Determine the (X, Y) coordinate at the center of the cell enclosing the given text.  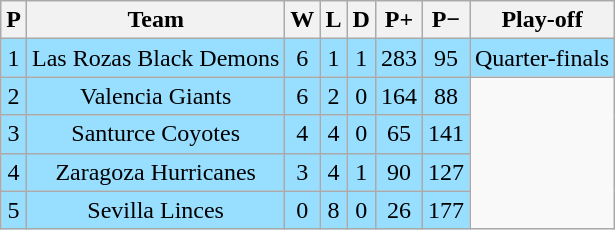
Team (155, 20)
P (14, 20)
D (361, 20)
L (334, 20)
Las Rozas Black Demons (155, 58)
W (302, 20)
P+ (398, 20)
Quarter-finals (542, 58)
Valencia Giants (155, 96)
Sevilla Linces (155, 210)
Play-off (542, 20)
141 (446, 134)
Zaragoza Hurricanes (155, 172)
8 (334, 210)
283 (398, 58)
P− (446, 20)
164 (398, 96)
127 (446, 172)
90 (398, 172)
26 (398, 210)
5 (14, 210)
95 (446, 58)
88 (446, 96)
65 (398, 134)
Santurce Coyotes (155, 134)
177 (446, 210)
